Return (x, y) of the center of cell containing provided text 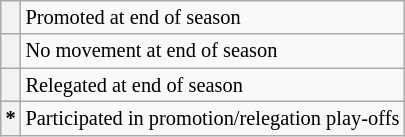
Relegated at end of season (213, 85)
Promoted at end of season (213, 17)
No movement at end of season (213, 51)
Participated in promotion/relegation play-offs (213, 118)
* (11, 118)
